Scan for the cell matching the given text and deliver its (x, y) coordinate at center. 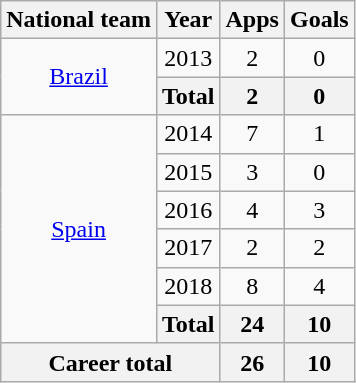
Brazil (79, 77)
26 (252, 362)
National team (79, 20)
2013 (188, 58)
2015 (188, 172)
2016 (188, 210)
Apps (252, 20)
2018 (188, 286)
7 (252, 134)
24 (252, 324)
1 (319, 134)
Spain (79, 229)
Goals (319, 20)
Career total (110, 362)
8 (252, 286)
Year (188, 20)
2017 (188, 248)
2014 (188, 134)
